Locate the cell with the specified text and output its [x, y] center coordinate. 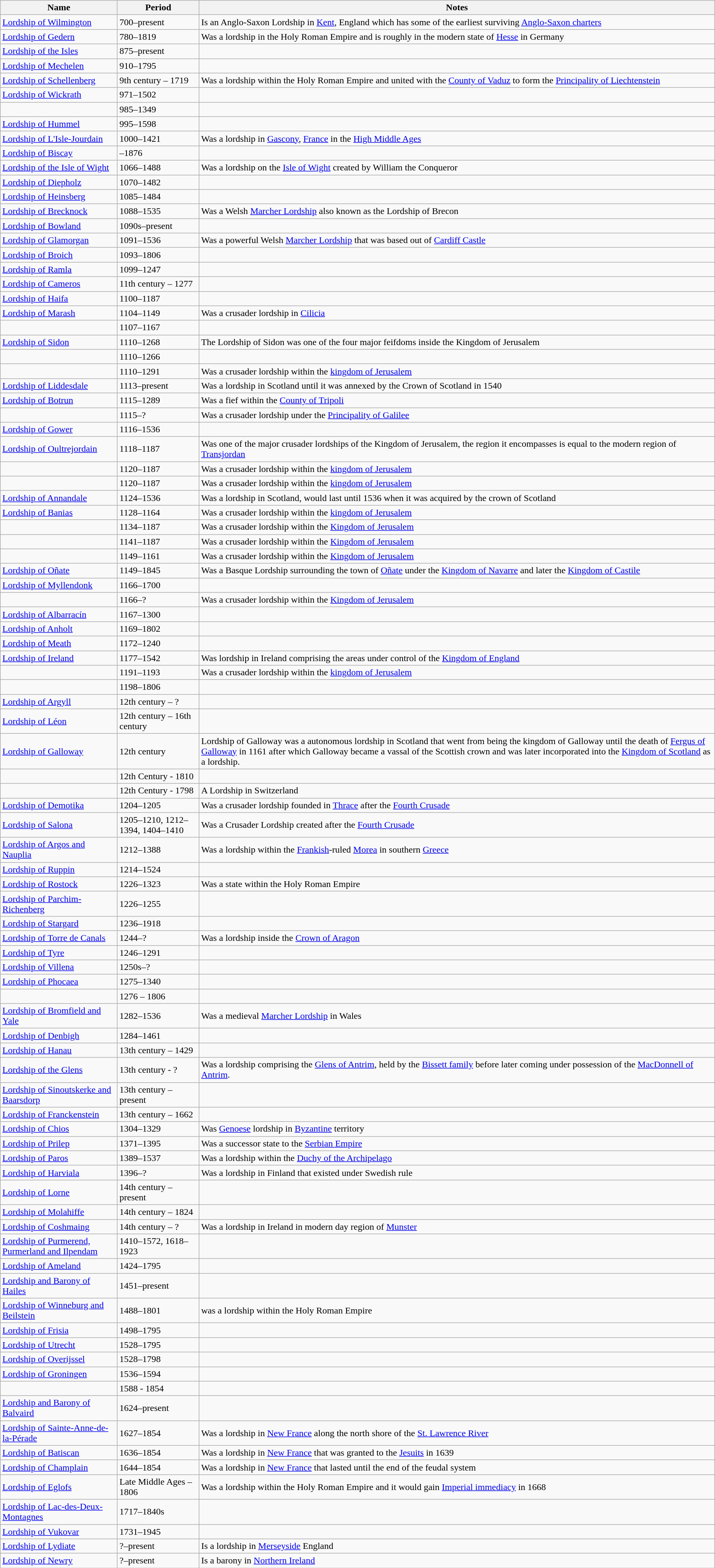
Lordship of Botrun [59, 400]
Was one of the major crusader lordships of the Kingdom of Jerusalem, the region it encompasses is equal to the modern region of Transjordan [457, 449]
Lordship of Sainte-Anne-de-la-Pérade [59, 1433]
–1876 [158, 153]
Lordship of Galloway [59, 751]
1110–1266 [158, 357]
Lordship of Argos and Nauplia [59, 850]
Lordship of Molahiffe [59, 1212]
1389–1537 [158, 1158]
Lordship of Denbigh [59, 1036]
1212–1388 [158, 850]
Lordship of Sidon [59, 342]
1100–1187 [158, 298]
1104–1149 [158, 313]
Lordship of Cameros [59, 284]
1118–1187 [158, 449]
Was a Crusader Lordship created after the Fourth Crusade [457, 825]
1128–1164 [158, 512]
1177–1542 [158, 658]
Is a barony in Northern Ireland [457, 1561]
1107–1167 [158, 328]
Lordship of Glamorgan [59, 240]
1166–1700 [158, 585]
Lordship of Eglofs [59, 1487]
1166–? [158, 600]
Was a Welsh Marcher Lordship also known as the Lordship of Brecon [457, 211]
995–1598 [158, 124]
Was Genoese lordship in Byzantine territory [457, 1129]
Lordship of Anholt [59, 629]
Lordship of Franckenstein [59, 1114]
Was a lordship in Scotland, would last until 1536 when it was acquired by the crown of Scotland [457, 498]
1066–1488 [158, 167]
Lordship of Gower [59, 430]
Lordship of Tyre [59, 953]
1214–1524 [158, 869]
Was a lordship within the Duchy of the Archipelago [457, 1158]
Was a powerful Welsh Marcher Lordship that was based out of Cardiff Castle [457, 240]
910–1795 [158, 66]
Was a successor state to the Serbian Empire [457, 1143]
1451–present [158, 1286]
1636–1854 [158, 1453]
1091–1536 [158, 240]
1410–1572, 1618–1923 [158, 1247]
Lordship of Parchim-Richenberg [59, 903]
1070–1482 [158, 182]
14th century – present [158, 1192]
Lordship of Overijssel [59, 1359]
Late Middle Ages – 1806 [158, 1487]
971–1502 [158, 95]
1731–1945 [158, 1531]
13th century – 1662 [158, 1114]
Lordship of Groningen [59, 1374]
1113–present [158, 386]
1717–1840s [158, 1512]
Lordship of Bowland [59, 226]
1134–1187 [158, 527]
Lordship of Liddesdale [59, 386]
1204–1205 [158, 805]
1304–1329 [158, 1129]
Lordship of Annandale [59, 498]
Lordship of Demotika [59, 805]
1250s–? [158, 967]
Lordship of Ireland [59, 658]
Lordship of Bromfield and Yale [59, 1016]
Lordship of Purmerend, Purmerland and Ilpendam [59, 1247]
1424–1795 [158, 1266]
Was a lordship in Ireland in modern day region of Munster [457, 1226]
1244–? [158, 938]
Lordship of Broich [59, 255]
Was a lordship in Gascony, France in the High Middle Ages [457, 138]
875–present [158, 51]
1167–1300 [158, 614]
A Lordship in Switzerland [457, 791]
14th century – 1824 [158, 1212]
9th century – 1719 [158, 80]
12th Century - 1798 [158, 791]
1644–1854 [158, 1467]
Was a lordship in New France along the north shore of the St. Lawrence River [457, 1433]
1498–1795 [158, 1330]
1396–? [158, 1172]
Lordship of Frisia [59, 1330]
Lordship of Lydiate [59, 1546]
985–1349 [158, 109]
12th century [158, 751]
Is an Anglo-Saxon Lordship in Kent, England which has some of the earliest surviving Anglo-Saxon charters [457, 22]
12th century – ? [158, 702]
Name [59, 8]
1275–1340 [158, 982]
Lordship of Schellenberg [59, 80]
1627–1854 [158, 1433]
Lordship of the Isles [59, 51]
11th century – 1277 [158, 284]
1205–1210, 1212–1394, 1404–1410 [158, 825]
1115–1289 [158, 400]
Was a lordship inside the Crown of Aragon [457, 938]
1528–1795 [158, 1345]
Lordship of Lorne [59, 1192]
Lordship of Hanau [59, 1050]
1226–1255 [158, 903]
Was a lordship within the Holy Roman Empire and united with the County of Vaduz to form the Principality of Liechtenstein [457, 80]
1276 – 1806 [158, 996]
1488–1801 [158, 1311]
Was a lordship within the Holy Roman Empire and it would gain Imperial immediacy in 1668 [457, 1487]
1090s–present [158, 226]
Lordship of Champlain [59, 1467]
Lordship of Ruppin [59, 869]
Was a crusader lordship under the Principality of Galilee [457, 415]
1528–1798 [158, 1359]
1246–1291 [158, 953]
Was a state within the Holy Roman Empire [457, 884]
Lordship of Salona [59, 825]
1149–1161 [158, 556]
1624–present [158, 1408]
Was a Basque Lordship surrounding the town of Oñate under the Kingdom of Navarre and later the Kingdom of Castile [457, 571]
Was a lordship in Finland that existed under Swedish rule [457, 1172]
Lordship of Myllendonk [59, 585]
1088–1535 [158, 211]
Was a lordship on the Isle of Wight created by William the Conqueror [457, 167]
1093–1806 [158, 255]
12th Century - 1810 [158, 776]
1149–1845 [158, 571]
1282–1536 [158, 1016]
Lordship of Heinsberg [59, 197]
Was a lordship in the Holy Roman Empire and is roughly in the modern state of Hesse in Germany [457, 37]
Lordship and Barony of Hailes [59, 1286]
1124–1536 [158, 498]
Lordship of Utrecht [59, 1345]
Lordship of Marash [59, 313]
1099–1247 [158, 269]
Lordship of Meath [59, 643]
Lordship of Stargard [59, 923]
Was a fief within the County of Tripoli [457, 400]
1536–1594 [158, 1374]
Was a lordship comprising the Glens of Antrim, held by the Bissett family before later coming under possession of the MacDonnell of Antrim. [457, 1070]
was a lordship within the Holy Roman Empire [457, 1311]
1236–1918 [158, 923]
Lordship of Phocaea [59, 982]
Was a lordship in New France that lasted until the end of the feudal system [457, 1467]
Lordship of Lac-des-Deux-Montagnes [59, 1512]
Is a lordship in Merseyside England [457, 1546]
1226–1323 [158, 884]
Notes [457, 8]
Lordship of Prilep [59, 1143]
1191–1193 [158, 673]
1115–? [158, 415]
Lordship of Rostock [59, 884]
1110–1291 [158, 371]
1116–1536 [158, 430]
Period [158, 8]
1198–1806 [158, 687]
13th century – 1429 [158, 1050]
Lordship of Coshmaing [59, 1226]
13th century – present [158, 1095]
1000–1421 [158, 138]
14th century – ? [158, 1226]
Was a crusader lordship in Cilicia [457, 313]
Lordship of Oñate [59, 571]
1284–1461 [158, 1036]
1172–1240 [158, 643]
1141–1187 [158, 542]
1371–1395 [158, 1143]
12th century – 16th century [158, 722]
Lordship of Chios [59, 1129]
Lordship of Harviala [59, 1172]
1085–1484 [158, 197]
Lordship of Ameland [59, 1266]
Lordship of Oultrejordain [59, 449]
Was a lordship within the Frankish-ruled Morea in southern Greece [457, 850]
Lordship of L'Isle-Jourdain [59, 138]
Lordship of Newry [59, 1561]
Lordship of Haifa [59, 298]
Lordship of Banias [59, 512]
780–1819 [158, 37]
1110–1268 [158, 342]
Lordship of Ramla [59, 269]
Lordship and Barony of Balvaird [59, 1408]
Lordship of Gedern [59, 37]
Lordship of Léon [59, 722]
1588 - 1854 [158, 1388]
Lordship of the Glens [59, 1070]
Lordship of Biscay [59, 153]
Was a medieval Marcher Lordship in Wales [457, 1016]
Was a lordship in Scotland until it was annexed by the Crown of Scotland in 1540 [457, 386]
Lordship of Argyll [59, 702]
The Lordship of Sidon was one of the four major feifdoms inside the Kingdom of Jerusalem [457, 342]
Lordship of Albarracín [59, 614]
13th century - ? [158, 1070]
Lordship of Paros [59, 1158]
Lordship of Diepholz [59, 182]
Lordship of Vukovar [59, 1531]
Lordship of Batiscan [59, 1453]
Lordship of Winneburg and Beilstein [59, 1311]
Lordship of Wickrath [59, 95]
Was a crusader lordship founded in Thrace after the Fourth Crusade [457, 805]
Lordship of the Isle of Wight [59, 167]
Lordship of Mechelen [59, 66]
1169–1802 [158, 629]
Was lordship in Ireland comprising the areas under control of the Kingdom of England [457, 658]
Lordship of Sinoutskerke and Baarsdorp [59, 1095]
Was a lordship in New France that was granted to the Jesuits in 1639 [457, 1453]
Lordship of Hummel [59, 124]
Lordship of Villena [59, 967]
Lordship of Brecknock [59, 211]
Lordship of Torre de Canals [59, 938]
Lordship of Wilmington [59, 22]
700–present [158, 22]
